Capture the cell that displays the provided text and extract its [x, y] central coordinate. 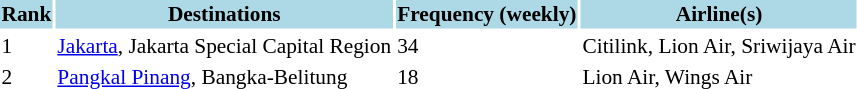
Jakarta, Jakarta Special Capital Region [224, 46]
Airline(s) [719, 14]
Frequency (weekly) [487, 14]
Destinations [224, 14]
34 [487, 46]
1 [26, 46]
Citilink, Lion Air, Sriwijaya Air [719, 46]
Rank [26, 14]
